Provide the [x, y] coordinate of the cell's center where the given text is located.  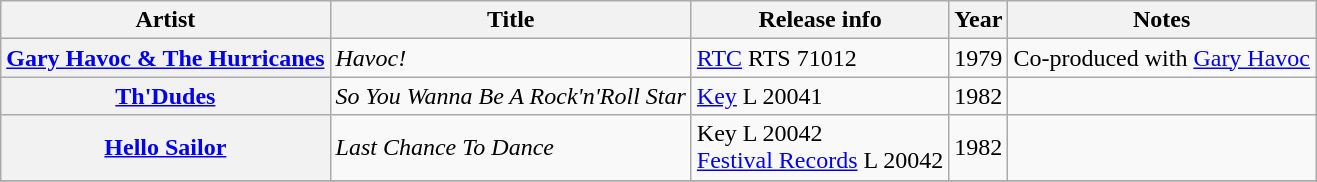
Hello Sailor [166, 148]
Key L 20041 [820, 96]
Artist [166, 20]
1979 [978, 58]
Havoc! [510, 58]
RTC RTS 71012 [820, 58]
Title [510, 20]
Key L 20042Festival Records L 20042 [820, 148]
So You Wanna Be A Rock'n'Roll Star [510, 96]
Th'Dudes [166, 96]
Notes [1162, 20]
Year [978, 20]
Last Chance To Dance [510, 148]
Gary Havoc & The Hurricanes [166, 58]
Co-produced with Gary Havoc [1162, 58]
Release info [820, 20]
